Pinpoint the cell where the given text exists, returning its (X, Y) midpoint coordinate. 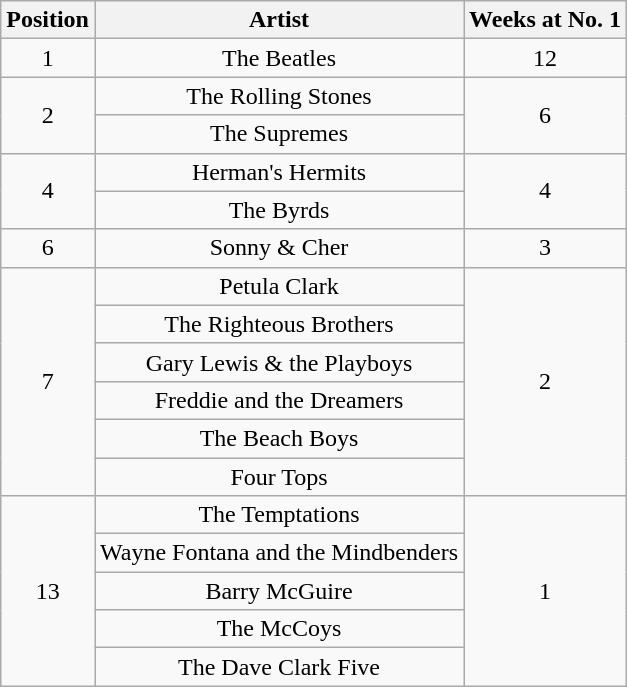
The Rolling Stones (278, 96)
Weeks at No. 1 (546, 20)
The Beach Boys (278, 438)
The Temptations (278, 515)
13 (48, 591)
Position (48, 20)
The Beatles (278, 58)
Artist (278, 20)
Petula Clark (278, 286)
Gary Lewis & the Playboys (278, 362)
Freddie and the Dreamers (278, 400)
The Righteous Brothers (278, 324)
Barry McGuire (278, 591)
7 (48, 381)
12 (546, 58)
The Byrds (278, 210)
3 (546, 248)
Herman's Hermits (278, 172)
The Dave Clark Five (278, 667)
The Supremes (278, 134)
Wayne Fontana and the Mindbenders (278, 553)
Sonny & Cher (278, 248)
Four Tops (278, 477)
The McCoys (278, 629)
